Identify which cell holds the provided text, then report its (X, Y) central coordinate. 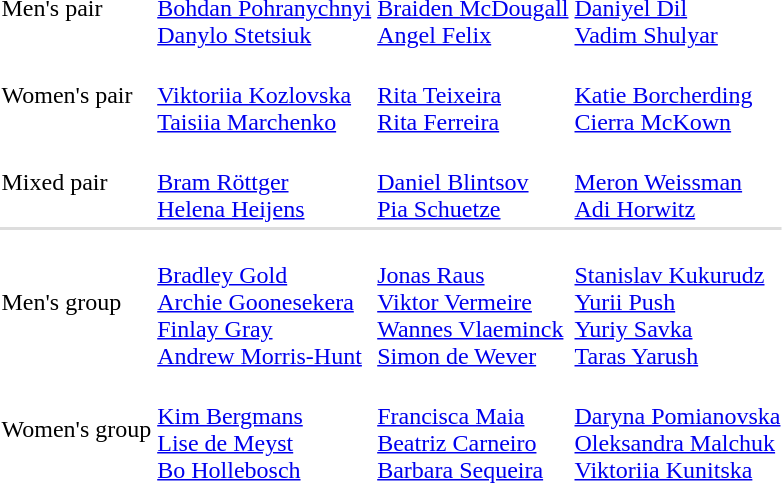
Mixed pair (76, 182)
Women's pair (76, 95)
Rita Teixeira Rita Ferreira (473, 95)
Katie Borcherding Cierra McKown (678, 95)
Jonas Raus Viktor Vermeire Wannes Vlaeminck Simon de Wever (473, 302)
Bradley Gold Archie Goonesekera Finlay Gray Andrew Morris-Hunt (264, 302)
Meron Weissman Adi Horwitz (678, 182)
Men's group (76, 302)
Stanislav Kukurudz Yurii Push Yuriy Savka Taras Yarush (678, 302)
Viktoriia Kozlovska Taisiia Marchenko (264, 95)
Bram Röttger Helena Heijens (264, 182)
Daniel Blintsov Pia Schuetze (473, 182)
